Return (x, y) of the center of cell containing provided text 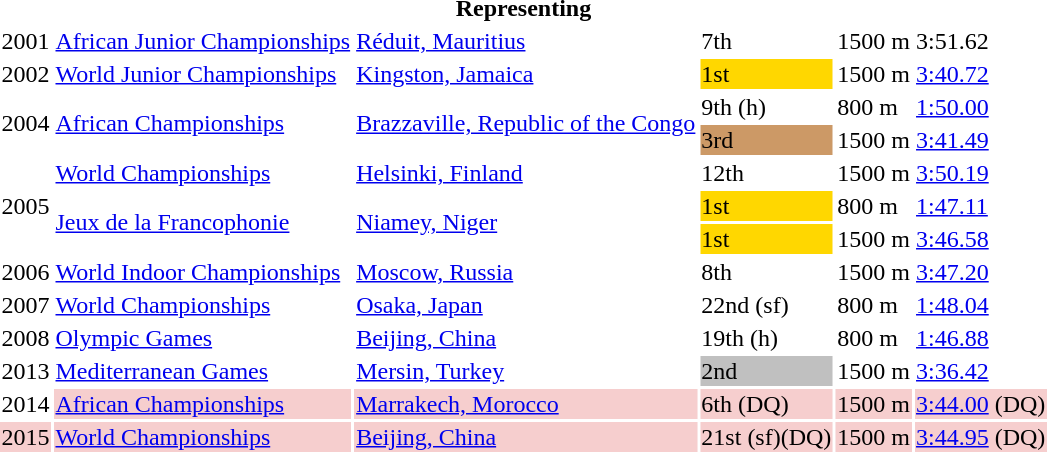
Moscow, Russia (526, 272)
Kingston, Jamaica (526, 74)
Marrakech, Morocco (526, 404)
8th (766, 272)
3:46.58 (981, 239)
Mersin, Turkey (526, 371)
12th (766, 173)
Brazzaville, Republic of the Congo (526, 124)
6th (DQ) (766, 404)
1:48.04 (981, 305)
3:41.49 (981, 140)
19th (h) (766, 338)
Mediterranean Games (203, 371)
Olympic Games (203, 338)
World Junior Championships (203, 74)
3:40.72 (981, 74)
1:47.11 (981, 206)
7th (766, 41)
Osaka, Japan (526, 305)
3:51.62 (981, 41)
22nd (sf) (766, 305)
2005 (26, 206)
2nd (766, 371)
3:36.42 (981, 371)
Niamey, Niger (526, 222)
3:50.19 (981, 173)
Réduit, Mauritius (526, 41)
2006 (26, 272)
9th (h) (766, 107)
3rd (766, 140)
2008 (26, 338)
2007 (26, 305)
2004 (26, 124)
1:50.00 (981, 107)
2001 (26, 41)
Jeux de la Francophonie (203, 222)
2015 (26, 437)
2014 (26, 404)
World Indoor Championships (203, 272)
African Junior Championships (203, 41)
2013 (26, 371)
3:47.20 (981, 272)
3:44.00 (DQ) (981, 404)
21st (sf)(DQ) (766, 437)
3:44.95 (DQ) (981, 437)
1:46.88 (981, 338)
Helsinki, Finland (526, 173)
2002 (26, 74)
